From the cell containing the given text, extract its center point as (X, Y) coordinate. 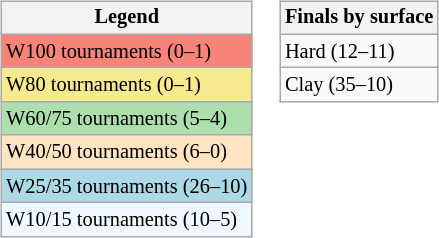
Hard (12–11) (359, 51)
Finals by surface (359, 18)
W100 tournaments (0–1) (126, 51)
W60/75 tournaments (5–4) (126, 119)
Legend (126, 18)
W25/35 tournaments (26–10) (126, 186)
W40/50 tournaments (6–0) (126, 152)
W80 tournaments (0–1) (126, 85)
Clay (35–10) (359, 85)
W10/15 tournaments (10–5) (126, 220)
